Find where the given text appears and provide that cell's center as (x, y) coordinate. 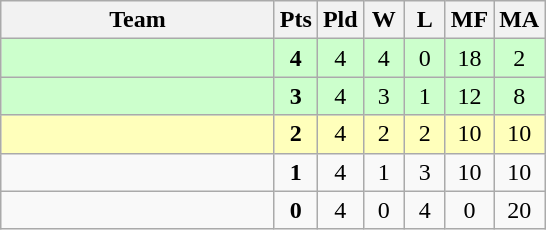
8 (520, 96)
18 (469, 58)
Pld (340, 20)
W (384, 20)
L (424, 20)
Team (138, 20)
MA (520, 20)
20 (520, 210)
Pts (296, 20)
12 (469, 96)
MF (469, 20)
